Determine the (X, Y) coordinate at the center of the cell enclosing the given text.  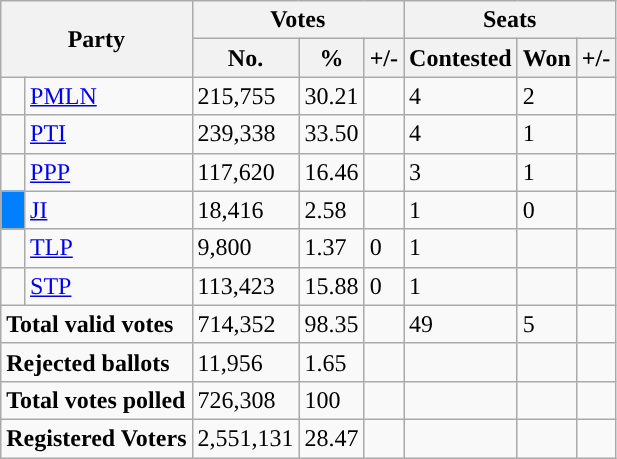
2,551,131 (246, 438)
Won (546, 58)
2 (546, 96)
5 (546, 324)
1.65 (332, 362)
9,800 (246, 248)
30.21 (332, 96)
STP (108, 286)
Seats (510, 20)
1.37 (332, 248)
98.35 (332, 324)
28.47 (332, 438)
PMLN (108, 96)
2.58 (332, 210)
TLP (108, 248)
Rejected ballots (96, 362)
3 (461, 172)
714,352 (246, 324)
726,308 (246, 400)
18,416 (246, 210)
Registered Voters (96, 438)
JI (108, 210)
Votes (298, 20)
No. (246, 58)
PPP (108, 172)
113,423 (246, 286)
Total valid votes (96, 324)
16.46 (332, 172)
Contested (461, 58)
49 (461, 324)
117,620 (246, 172)
215,755 (246, 96)
100 (332, 400)
PTI (108, 134)
15.88 (332, 286)
Party (96, 39)
11,956 (246, 362)
% (332, 58)
33.50 (332, 134)
Total votes polled (96, 400)
239,338 (246, 134)
